Determine the (X, Y) coordinate at the center of the cell enclosing the given text.  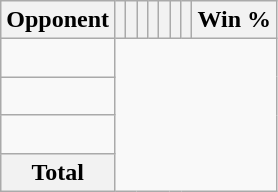
Opponent (58, 20)
Win % (234, 20)
Total (58, 172)
